Find where the given text appears and provide that cell's center as [X, Y] coordinate. 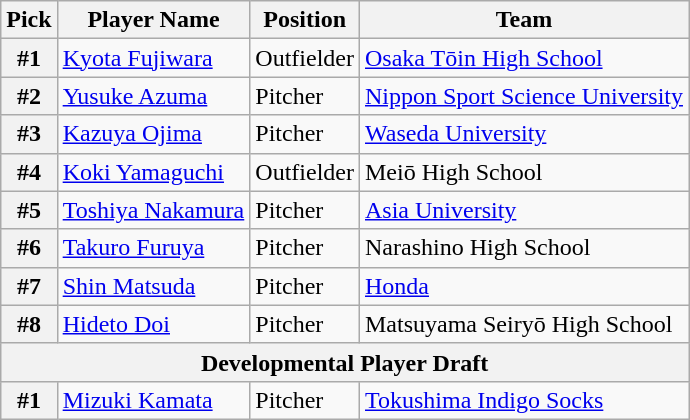
Toshiya Nakamura [154, 210]
Player Name [154, 20]
Yusuke Azuma [154, 96]
Narashino High School [524, 248]
Takuro Furuya [154, 248]
Matsuyama Seiryō High School [524, 324]
Nippon Sport Science University [524, 96]
Pick [29, 20]
#6 [29, 248]
Team [524, 20]
#4 [29, 172]
#7 [29, 286]
Kazuya Ojima [154, 134]
Developmental Player Draft [345, 362]
Honda [524, 286]
Waseda University [524, 134]
#3 [29, 134]
Kyota Fujiwara [154, 58]
Koki Yamaguchi [154, 172]
Hideto Doi [154, 324]
Mizuki Kamata [154, 400]
Asia University [524, 210]
Shin Matsuda [154, 286]
#5 [29, 210]
Position [305, 20]
#8 [29, 324]
Osaka Tōin High School [524, 58]
Tokushima Indigo Socks [524, 400]
#2 [29, 96]
Meiō High School [524, 172]
